Capture the cell that displays the provided text and extract its (X, Y) central coordinate. 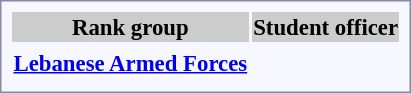
Lebanese Armed Forces (130, 63)
Rank group (130, 27)
Student officer (326, 27)
